Capture the cell that displays the provided text and extract its [x, y] central coordinate. 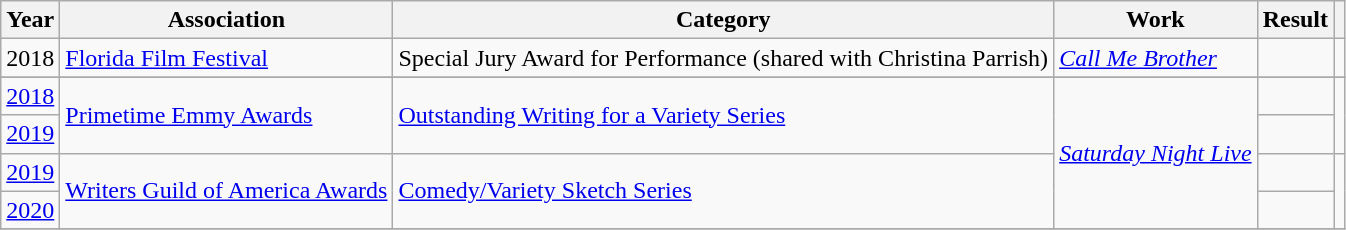
Special Jury Award for Performance (shared with Christina Parrish) [724, 58]
Result [1295, 20]
Call Me Brother [1156, 58]
Comedy/Variety Sketch Series [724, 191]
Saturday Night Live [1156, 153]
Association [226, 20]
Year [30, 20]
Writers Guild of America Awards [226, 191]
Outstanding Writing for a Variety Series [724, 115]
Primetime Emmy Awards [226, 115]
Work [1156, 20]
Category [724, 20]
Florida Film Festival [226, 58]
2020 [30, 210]
